Return the [X, Y] coordinate for the center point of the cell that contains the specified text.  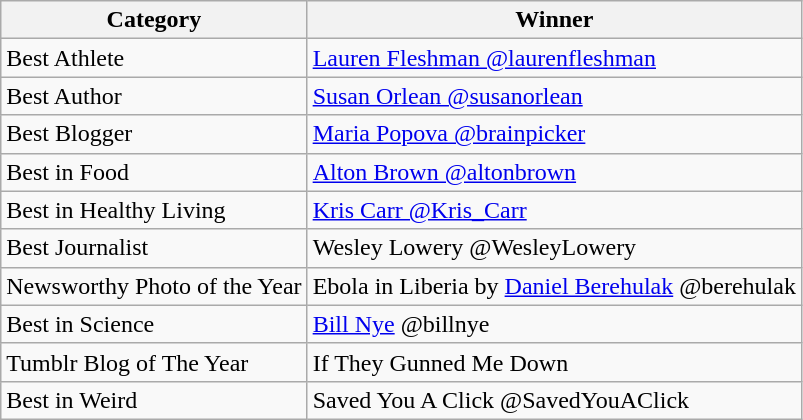
Saved You A Click @SavedYouAClick [554, 400]
Best Athlete [154, 58]
Lauren Fleshman @laurenfleshman [554, 58]
Best in Weird [154, 400]
If They Gunned Me Down [554, 362]
Kris Carr @Kris_Carr [554, 210]
Ebola in Liberia by Daniel Berehulak @berehulak [554, 286]
Best in Healthy Living [154, 210]
Best in Science [154, 324]
Category [154, 20]
Wesley Lowery @WesleyLowery [554, 248]
Best Author [154, 96]
Best Journalist [154, 248]
Best Blogger [154, 134]
Maria Popova @brainpicker [554, 134]
Bill Nye @billnye [554, 324]
Alton Brown @altonbrown [554, 172]
Tumblr Blog of The Year [154, 362]
Newsworthy Photo of the Year [154, 286]
Winner [554, 20]
Susan Orlean @susanorlean [554, 96]
Best in Food [154, 172]
